Identify which cell holds the provided text, then report its [X, Y] central coordinate. 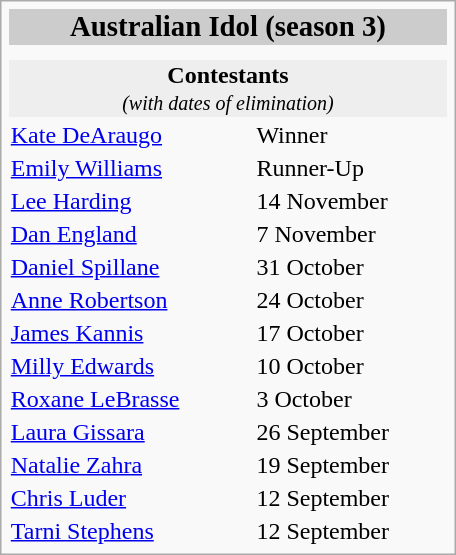
Australian Idol (season 3) [228, 27]
Laura Gissara [130, 432]
Roxane LeBrasse [130, 399]
Tarni Stephens [130, 531]
Winner [351, 135]
James Kannis [130, 333]
Contestants(with dates of elimination) [228, 88]
Kate DeAraugo [130, 135]
10 October [351, 366]
Daniel Spillane [130, 267]
Natalie Zahra [130, 465]
31 October [351, 267]
Runner-Up [351, 168]
Emily Williams [130, 168]
Lee Harding [130, 201]
19 September [351, 465]
24 October [351, 300]
Anne Robertson [130, 300]
26 September [351, 432]
3 October [351, 399]
Chris Luder [130, 498]
14 November [351, 201]
Milly Edwards [130, 366]
Dan England [130, 234]
7 November [351, 234]
17 October [351, 333]
